Find where the given text appears and provide that cell's center as (X, Y) coordinate. 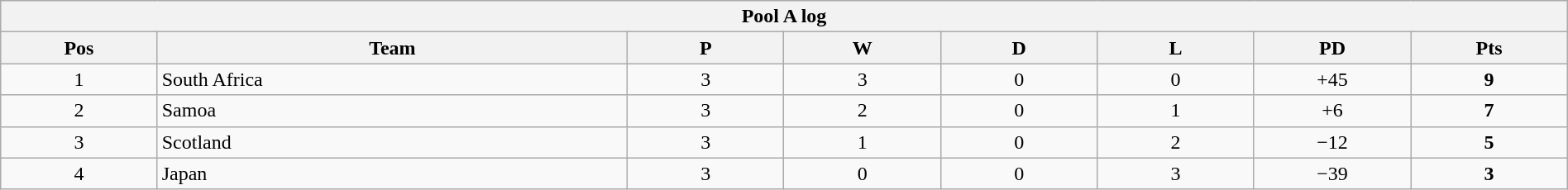
7 (1489, 111)
4 (79, 173)
9 (1489, 79)
Pos (79, 48)
−39 (1331, 173)
P (706, 48)
Japan (392, 173)
+45 (1331, 79)
W (862, 48)
Team (392, 48)
South Africa (392, 79)
PD (1331, 48)
Samoa (392, 111)
+6 (1331, 111)
Scotland (392, 142)
L (1176, 48)
D (1019, 48)
−12 (1331, 142)
Pts (1489, 48)
5 (1489, 142)
Pool A log (784, 17)
